Extract the [x, y] coordinate from the center of the cell holding the provided text.  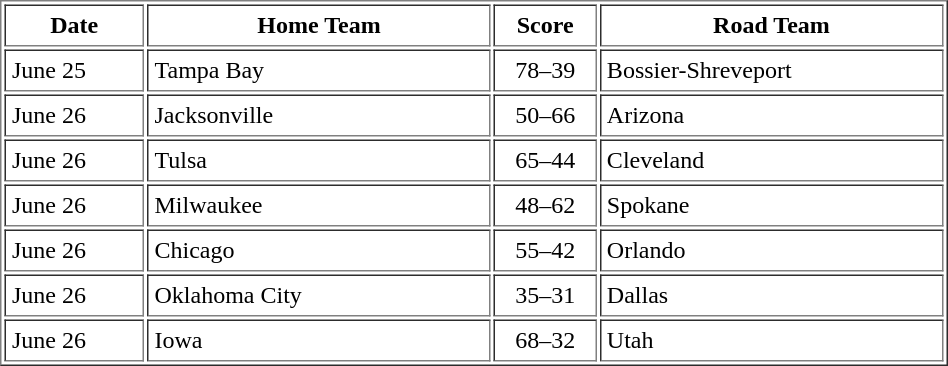
Road Team [771, 25]
Dallas [771, 295]
Jacksonville [319, 115]
Oklahoma City [319, 295]
Utah [771, 341]
55–42 [545, 251]
Orlando [771, 251]
Cleveland [771, 161]
Home Team [319, 25]
35–31 [545, 295]
Tampa Bay [319, 71]
Arizona [771, 115]
78–39 [545, 71]
Spokane [771, 205]
48–62 [545, 205]
Chicago [319, 251]
65–44 [545, 161]
Milwaukee [319, 205]
June 25 [74, 71]
Bossier-Shreveport [771, 71]
Score [545, 25]
Date [74, 25]
Tulsa [319, 161]
Iowa [319, 341]
50–66 [545, 115]
68–32 [545, 341]
